Return [X, Y] of the center of cell containing provided text 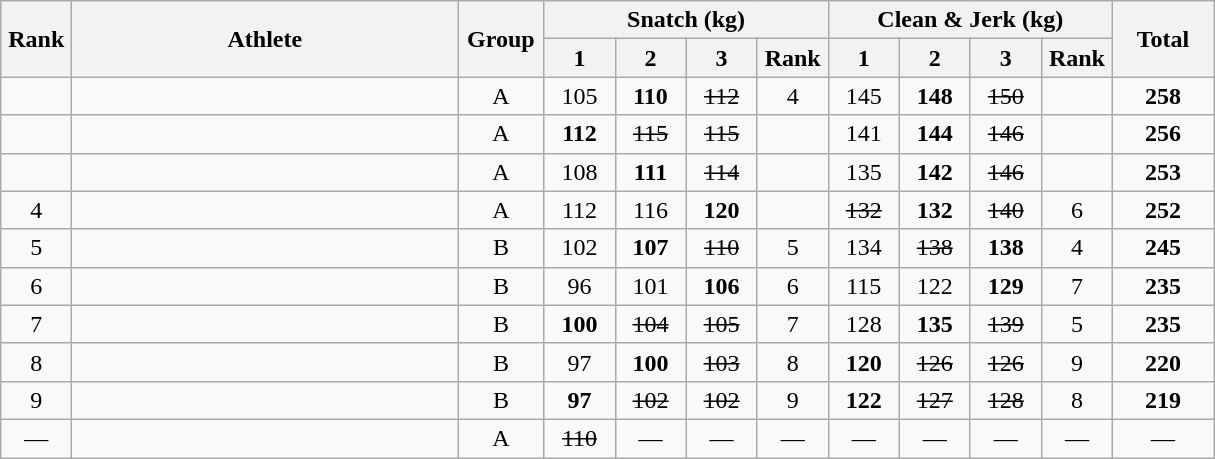
219 [1162, 400]
245 [1162, 248]
140 [1006, 210]
Athlete [265, 39]
253 [1162, 172]
141 [864, 134]
252 [1162, 210]
129 [1006, 286]
139 [1006, 324]
106 [722, 286]
127 [934, 400]
104 [650, 324]
220 [1162, 362]
142 [934, 172]
Snatch (kg) [686, 20]
103 [722, 362]
Group [501, 39]
116 [650, 210]
101 [650, 286]
150 [1006, 96]
148 [934, 96]
108 [580, 172]
114 [722, 172]
107 [650, 248]
Total [1162, 39]
Clean & Jerk (kg) [970, 20]
134 [864, 248]
145 [864, 96]
144 [934, 134]
111 [650, 172]
256 [1162, 134]
258 [1162, 96]
96 [580, 286]
